From the cell containing the given text, extract its center point as [x, y] coordinate. 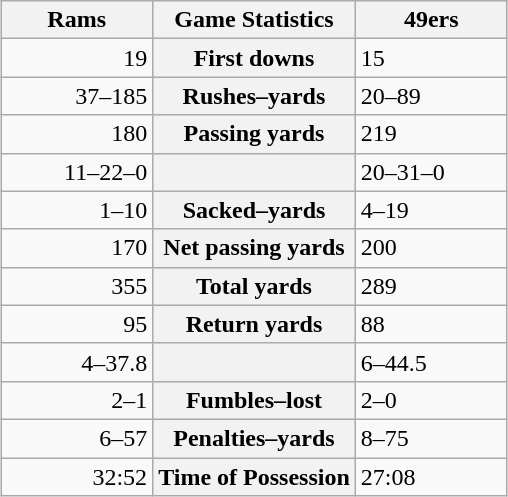
32:52 [77, 477]
Net passing yards [254, 248]
15 [431, 58]
Rushes–yards [254, 96]
27:08 [431, 477]
37–185 [77, 96]
95 [77, 324]
20–89 [431, 96]
289 [431, 286]
180 [77, 134]
1–10 [77, 210]
170 [77, 248]
49ers [431, 20]
Return yards [254, 324]
6–44.5 [431, 362]
11–22–0 [77, 172]
2–1 [77, 400]
88 [431, 324]
2–0 [431, 400]
Sacked–yards [254, 210]
Passing yards [254, 134]
Total yards [254, 286]
Game Statistics [254, 20]
200 [431, 248]
Time of Possession [254, 477]
First downs [254, 58]
Rams [77, 20]
20–31–0 [431, 172]
4–37.8 [77, 362]
355 [77, 286]
6–57 [77, 438]
4–19 [431, 210]
8–75 [431, 438]
Penalties–yards [254, 438]
19 [77, 58]
219 [431, 134]
Fumbles–lost [254, 400]
